Search for the cell housing the specified text and yield its [X, Y] center coordinate. 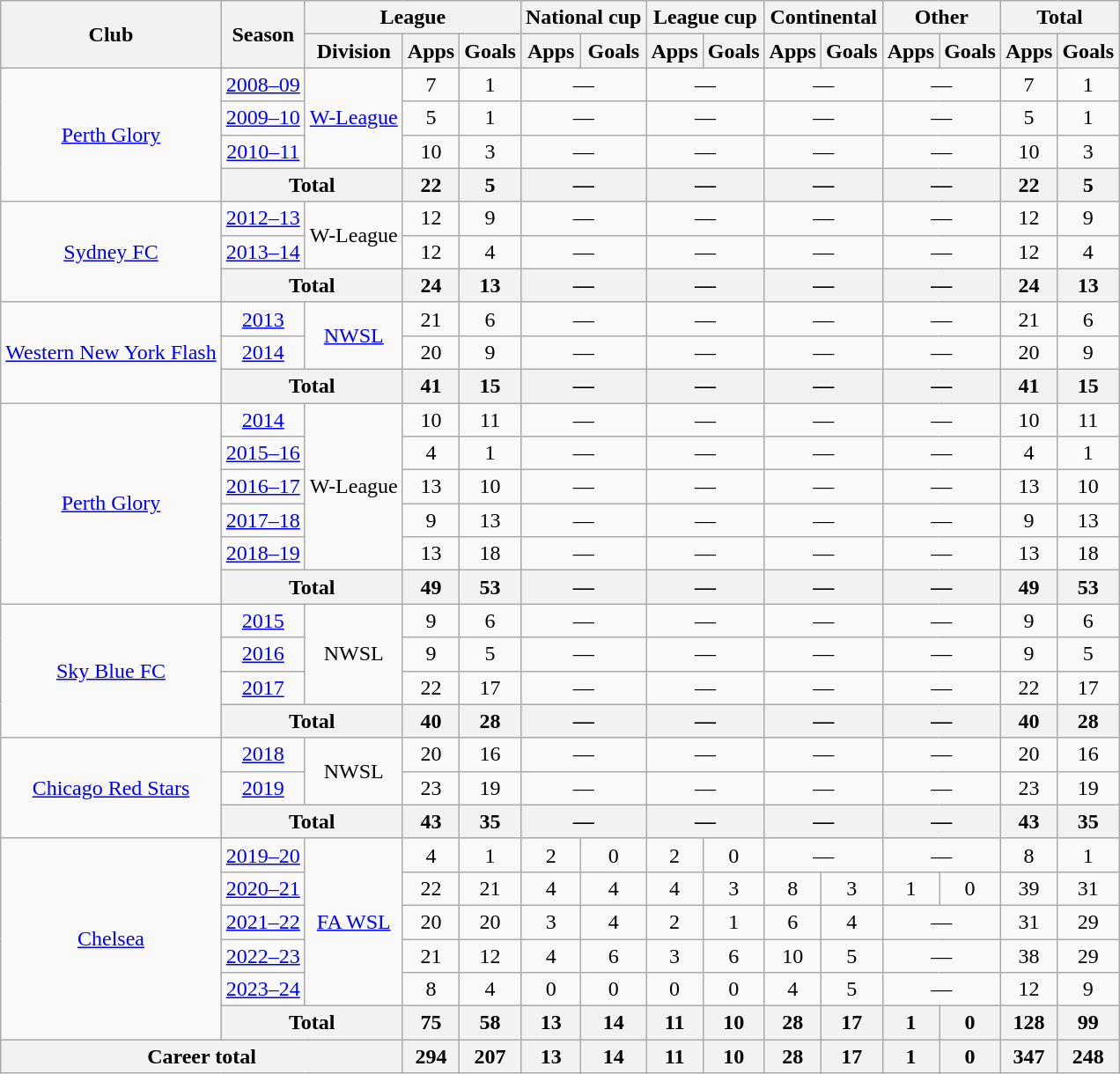
2010–11 [262, 151]
Season [262, 34]
2016 [262, 654]
Chelsea [111, 938]
2019–20 [262, 855]
League [412, 18]
League cup [705, 18]
2017 [262, 688]
2020–21 [262, 888]
2018–19 [262, 554]
Continental [823, 18]
FA WSL [354, 922]
2009–10 [262, 118]
58 [490, 1023]
Sydney FC [111, 252]
2015–16 [262, 453]
347 [1028, 1056]
207 [490, 1056]
2013 [262, 319]
294 [431, 1056]
Western New York Flash [111, 352]
128 [1028, 1023]
99 [1088, 1023]
Division [354, 51]
Other [941, 18]
2012–13 [262, 218]
2021–22 [262, 922]
2018 [262, 754]
248 [1088, 1056]
2015 [262, 621]
2017–18 [262, 520]
38 [1028, 955]
National cup [583, 18]
Club [111, 34]
2008–09 [262, 85]
39 [1028, 888]
Career total [203, 1056]
Sky Blue FC [111, 671]
Chicago Red Stars [111, 788]
2022–23 [262, 955]
2013–14 [262, 252]
2016–17 [262, 487]
2019 [262, 788]
75 [431, 1023]
2023–24 [262, 989]
